Search for the cell housing the specified text and yield its [X, Y] center coordinate. 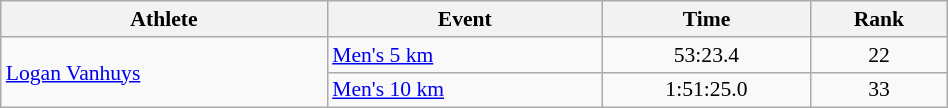
Event [464, 19]
Logan Vanhuys [164, 72]
33 [880, 90]
Men's 5 km [464, 55]
Athlete [164, 19]
Rank [880, 19]
22 [880, 55]
53:23.4 [706, 55]
Men's 10 km [464, 90]
1:51:25.0 [706, 90]
Time [706, 19]
